Locate the cell with the specified text and output its [x, y] center coordinate. 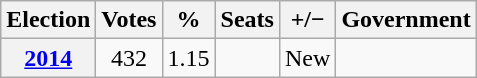
Seats [247, 20]
Government [406, 20]
1.15 [188, 58]
Votes [129, 20]
% [188, 20]
Election [48, 20]
432 [129, 58]
2014 [48, 58]
+/− [307, 20]
New [307, 58]
